Output the (X, Y) coordinate of the center of the cell containing the given text.  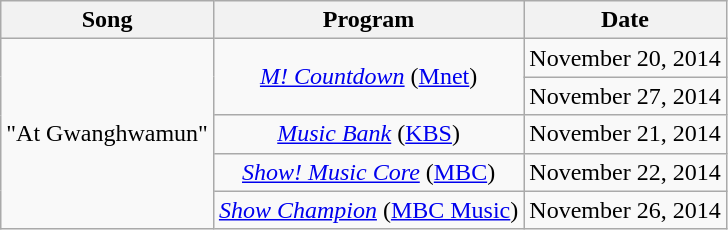
M! Countdown (Mnet) (368, 77)
Program (368, 20)
November 26, 2014 (625, 210)
November 22, 2014 (625, 172)
November 21, 2014 (625, 134)
Song (108, 20)
"At Gwanghwamun" (108, 134)
Show! Music Core (MBC) (368, 172)
November 27, 2014 (625, 96)
Show Champion (MBC Music) (368, 210)
Date (625, 20)
November 20, 2014 (625, 58)
Music Bank (KBS) (368, 134)
